Search for the cell housing the specified text and yield its [X, Y] center coordinate. 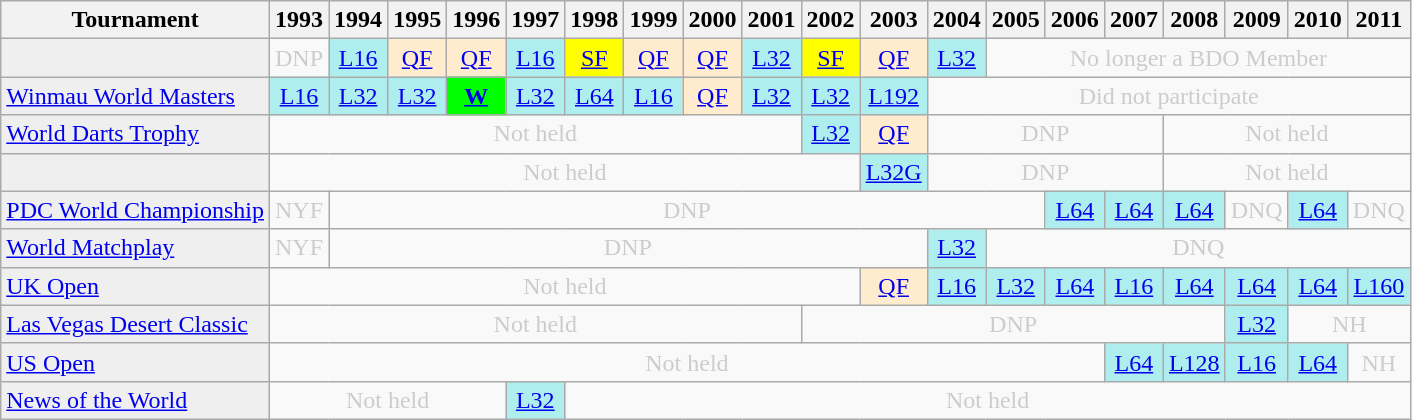
Winmau World Masters [136, 96]
2002 [830, 20]
W [476, 96]
Las Vegas Desert Classic [136, 324]
1994 [358, 20]
PDC World Championship [136, 210]
News of the World [136, 400]
World Darts Trophy [136, 134]
2000 [712, 20]
2007 [1134, 20]
2009 [1256, 20]
1998 [594, 20]
2010 [1318, 20]
2006 [1074, 20]
2004 [956, 20]
L192 [894, 96]
No longer a BDO Member [1198, 58]
US Open [136, 362]
1999 [654, 20]
World Matchplay [136, 248]
Tournament [136, 20]
2003 [894, 20]
1997 [536, 20]
1995 [418, 20]
2008 [1194, 20]
Did not participate [1168, 96]
UK Open [136, 286]
2005 [1016, 20]
2001 [772, 20]
1993 [298, 20]
L32G [894, 172]
1996 [476, 20]
L160 [1378, 286]
L128 [1194, 362]
2011 [1378, 20]
